Detect which cell encompasses the target text, then output its [x, y] center coordinate. 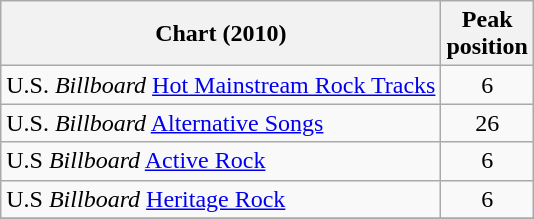
Peakposition [487, 34]
Chart (2010) [221, 34]
U.S Billboard Heritage Rock [221, 199]
U.S Billboard Active Rock [221, 161]
26 [487, 123]
U.S. Billboard Hot Mainstream Rock Tracks [221, 85]
U.S. Billboard Alternative Songs [221, 123]
